Detect which cell encompasses the target text, then output its [x, y] center coordinate. 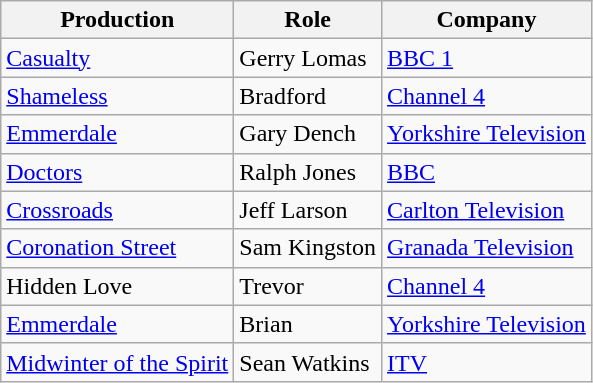
Sam Kingston [308, 248]
BBC 1 [487, 58]
Doctors [118, 172]
Brian [308, 324]
Sean Watkins [308, 362]
Hidden Love [118, 286]
Crossroads [118, 210]
Ralph Jones [308, 172]
Granada Television [487, 248]
Midwinter of the Spirit [118, 362]
Coronation Street [118, 248]
BBC [487, 172]
Jeff Larson [308, 210]
Casualty [118, 58]
Bradford [308, 96]
Company [487, 20]
Gerry Lomas [308, 58]
Carlton Television [487, 210]
Production [118, 20]
Trevor [308, 286]
Shameless [118, 96]
ITV [487, 362]
Role [308, 20]
Gary Dench [308, 134]
